Determine the [x, y] coordinate at the center of the cell enclosing the given text.  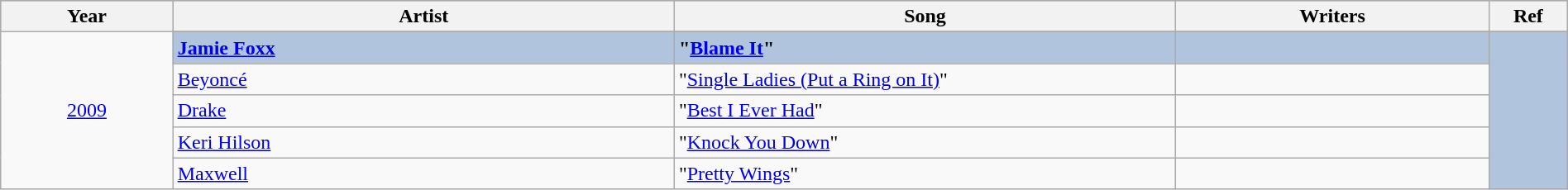
"Best I Ever Had" [925, 111]
Keri Hilson [423, 142]
Jamie Foxx [423, 48]
Artist [423, 17]
"Blame It" [925, 48]
Ref [1528, 17]
Song [925, 17]
Drake [423, 111]
"Knock You Down" [925, 142]
Beyoncé [423, 79]
"Single Ladies (Put a Ring on It)" [925, 79]
Writers [1333, 17]
Maxwell [423, 173]
2009 [87, 111]
Year [87, 17]
"Pretty Wings" [925, 173]
